Determine the (X, Y) coordinate at the center of the cell enclosing the given text.  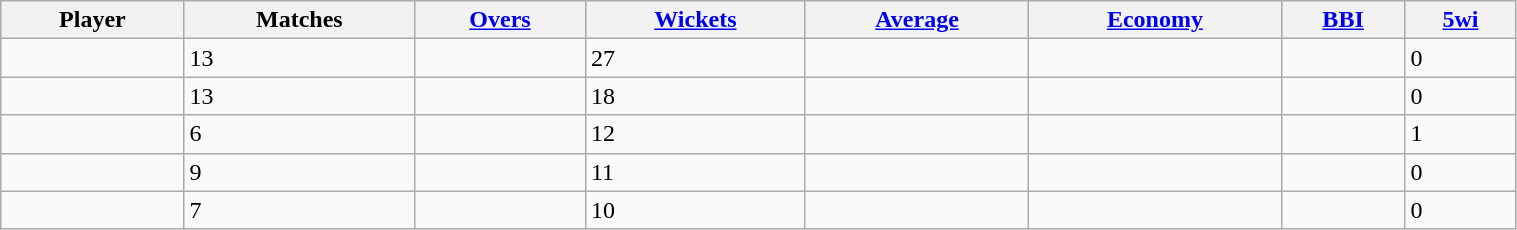
Matches (300, 20)
10 (695, 210)
Overs (500, 20)
18 (695, 96)
5wi (1460, 20)
BBI (1343, 20)
9 (300, 172)
27 (695, 58)
1 (1460, 134)
Player (92, 20)
Average (916, 20)
6 (300, 134)
Economy (1156, 20)
11 (695, 172)
Wickets (695, 20)
7 (300, 210)
12 (695, 134)
